Scan for the cell matching the given text and deliver its (x, y) coordinate at center. 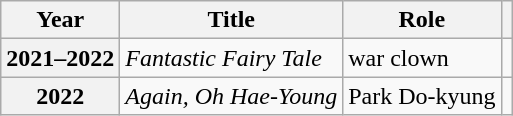
Title (232, 20)
2021–2022 (60, 58)
2022 (60, 96)
Again, Oh Hae-Young (232, 96)
Fantastic Fairy Tale (232, 58)
Park Do-kyung (422, 96)
Role (422, 20)
war clown (422, 58)
Year (60, 20)
